Determine the (X, Y) coordinate at the center of the cell enclosing the given text.  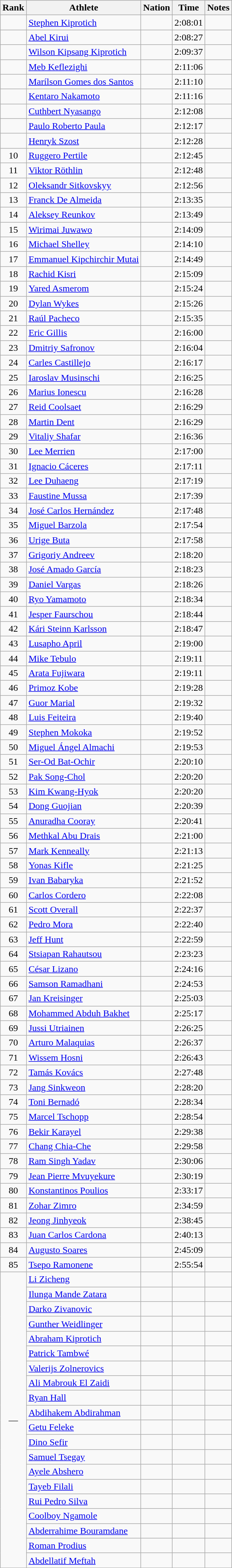
Yonas Kifle (84, 865)
35 (13, 525)
Zohar Zimro (84, 1206)
Jussi Utriainen (84, 1028)
19 (13, 289)
41 (13, 614)
2:18:23 (188, 570)
Luis Feiteira (84, 718)
2:17:48 (188, 510)
24 (13, 362)
2:19:53 (188, 747)
13 (13, 200)
Ali Mabrouk El Zaidi (84, 1383)
2:20:10 (188, 762)
Wilson Kipsang Kiprotich (84, 52)
2:24:16 (188, 969)
Mike Tebulo (84, 659)
68 (13, 1013)
2:09:37 (188, 52)
Cuthbert Nyasango (84, 111)
Yared Asmerom (84, 289)
Rank (13, 8)
25 (13, 377)
Ram Singh Yadav (84, 1161)
18 (13, 274)
2:16:25 (188, 377)
2:34:59 (188, 1206)
72 (13, 1072)
2:16:28 (188, 392)
57 (13, 850)
Arturo Malaquias (84, 1043)
Ruggero Pertile (84, 155)
2:28:20 (188, 1087)
Dmitriy Safronov (84, 348)
2:12:56 (188, 185)
55 (13, 821)
2:21:00 (188, 836)
47 (13, 703)
23 (13, 348)
2:14:09 (188, 230)
Dong Guojian (84, 806)
60 (13, 895)
Marílson Gomes dos Santos (84, 82)
21 (13, 318)
Getu Feleke (84, 1427)
2:18:34 (188, 599)
Dino Sefir (84, 1442)
Ryo Yamamoto (84, 599)
2:16:00 (188, 333)
2:19:00 (188, 643)
76 (13, 1132)
Bekir Karayel (84, 1132)
Roman Prodius (84, 1545)
Franck De Almeida (84, 200)
2:29:58 (188, 1146)
Valerijs Zolnerovics (84, 1368)
Viktor Röthlin (84, 170)
2:33:17 (188, 1191)
Marcel Tschopp (84, 1117)
2:45:09 (188, 1250)
51 (13, 762)
69 (13, 1028)
11 (13, 170)
Darko Zivanovic (84, 1309)
César Lizano (84, 969)
Jeff Hunt (84, 939)
14 (13, 215)
2:27:48 (188, 1072)
2:18:47 (188, 629)
73 (13, 1087)
2:29:38 (188, 1132)
Athlete (84, 8)
Oleksandr Sitkovskyy (84, 185)
2:28:54 (188, 1117)
2:21:13 (188, 850)
Carles Castillejo (84, 362)
José Amado García (84, 570)
Tayeb Filali (84, 1486)
Carlos Cordero (84, 895)
78 (13, 1161)
Michael Shelley (84, 244)
Juan Carlos Cardona (84, 1235)
2:17:19 (188, 481)
42 (13, 629)
2:17:39 (188, 496)
63 (13, 939)
2:19:28 (188, 688)
Abraham Kiprotich (84, 1338)
Augusto Soares (84, 1250)
2:15:24 (188, 289)
Abdellatif Meftah (84, 1560)
2:19:32 (188, 703)
2:20:39 (188, 806)
2:25:17 (188, 1013)
Samson Ramadhani (84, 984)
Mark Kenneally (84, 850)
Jeong Jinhyeok (84, 1220)
Kári Steinn Karlsson (84, 629)
Abdihakem Abdirahman (84, 1413)
77 (13, 1146)
2:24:53 (188, 984)
Miguel Barzola (84, 525)
2:17:58 (188, 540)
2:38:45 (188, 1220)
Jan Kreisinger (84, 998)
Ignacio Cáceres (84, 466)
2:26:43 (188, 1058)
Lusapho April (84, 643)
84 (13, 1250)
40 (13, 599)
Chang Chia-Che (84, 1146)
Patrick Tambwé (84, 1353)
71 (13, 1058)
79 (13, 1176)
82 (13, 1220)
Eric Gillis (84, 333)
Stsiapan Rahautsou (84, 954)
2:19:52 (188, 732)
75 (13, 1117)
2:16:17 (188, 362)
2:18:20 (188, 555)
Rachid Kisri (84, 274)
2:17:00 (188, 451)
2:12:28 (188, 141)
70 (13, 1043)
Konstantinos Poulios (84, 1191)
Arata Fujiwara (84, 673)
Emmanuel Kipchirchir Mutai (84, 259)
59 (13, 880)
46 (13, 688)
2:30:19 (188, 1176)
Dylan Wykes (84, 303)
2:12:17 (188, 126)
10 (13, 155)
Scott Overall (84, 910)
48 (13, 718)
2:22:37 (188, 910)
Lee Merrien (84, 451)
2:12:45 (188, 155)
64 (13, 954)
30 (13, 451)
2:19:40 (188, 718)
67 (13, 998)
54 (13, 806)
Notes (218, 8)
Gunther Weidlinger (84, 1324)
Stephen Kiprotich (84, 23)
2:15:09 (188, 274)
Ilunga Mande Zatara (84, 1294)
Guor Marial (84, 703)
2:12:08 (188, 111)
2:30:06 (188, 1161)
2:26:37 (188, 1043)
16 (13, 244)
2:40:13 (188, 1235)
2:55:54 (188, 1265)
2:22:40 (188, 925)
62 (13, 925)
2:13:49 (188, 215)
2:15:35 (188, 318)
Martin Dent (84, 422)
Vitaliy Shafar (84, 437)
José Carlos Hernández (84, 510)
2:26:25 (188, 1028)
58 (13, 865)
Abel Kirui (84, 37)
15 (13, 230)
2:25:03 (188, 998)
Tamás Kovács (84, 1072)
28 (13, 422)
26 (13, 392)
Paulo Roberto Paula (84, 126)
Li Zicheng (84, 1279)
Jang Sinkweon (84, 1087)
2:22:59 (188, 939)
2:16:04 (188, 348)
45 (13, 673)
2:12:48 (188, 170)
83 (13, 1235)
2:14:49 (188, 259)
2:17:11 (188, 466)
85 (13, 1265)
Aleksey Reunkov (84, 215)
2:08:01 (188, 23)
Nation (157, 8)
27 (13, 407)
Time (188, 8)
— (13, 1420)
Henryk Szost (84, 141)
2:18:26 (188, 584)
Coolboy Ngamole (84, 1516)
Anuradha Cooray (84, 821)
Primoz Kobe (84, 688)
2:21:25 (188, 865)
81 (13, 1206)
52 (13, 777)
37 (13, 555)
Daniel Vargas (84, 584)
53 (13, 791)
50 (13, 747)
2:28:34 (188, 1102)
2:08:27 (188, 37)
49 (13, 732)
Wirimai Juwawo (84, 230)
Miguel Ángel Almachi (84, 747)
31 (13, 466)
65 (13, 969)
2:15:26 (188, 303)
66 (13, 984)
2:18:44 (188, 614)
2:11:16 (188, 96)
Ivan Babaryka (84, 880)
Urige Buta (84, 540)
2:14:10 (188, 244)
36 (13, 540)
32 (13, 481)
2:16:36 (188, 437)
56 (13, 836)
43 (13, 643)
Samuel Tsegay (84, 1457)
Raúl Pacheco (84, 318)
Stephen Mokoka (84, 732)
2:23:23 (188, 954)
33 (13, 496)
Mohammed Abduh Bakhet (84, 1013)
Lee Duhaeng (84, 481)
Iaroslav Musinschi (84, 377)
Ayele Abshero (84, 1472)
20 (13, 303)
38 (13, 570)
Meb Keflezighi (84, 67)
12 (13, 185)
2:11:10 (188, 82)
39 (13, 584)
Toni Bernadó (84, 1102)
Kim Kwang-Hyok (84, 791)
Rui Pedro Silva (84, 1501)
2:20:41 (188, 821)
2:13:35 (188, 200)
Marius Ionescu (84, 392)
Pak Song-Chol (84, 777)
Pedro Mora (84, 925)
Ryan Hall (84, 1398)
Jesper Faurschou (84, 614)
Kentaro Nakamoto (84, 96)
Faustine Mussa (84, 496)
Tsepo Ramonene (84, 1265)
2:22:08 (188, 895)
80 (13, 1191)
Ser-Od Bat-Ochir (84, 762)
44 (13, 659)
22 (13, 333)
Reid Coolsaet (84, 407)
Methkal Abu Drais (84, 836)
34 (13, 510)
74 (13, 1102)
Wissem Hosni (84, 1058)
17 (13, 259)
61 (13, 910)
Abderrahime Bouramdane (84, 1531)
Grigoriy Andreev (84, 555)
2:11:06 (188, 67)
Jean Pierre Mvuyekure (84, 1176)
29 (13, 437)
2:17:54 (188, 525)
2:21:52 (188, 880)
